Locate the cell with the specified text and output its (X, Y) center coordinate. 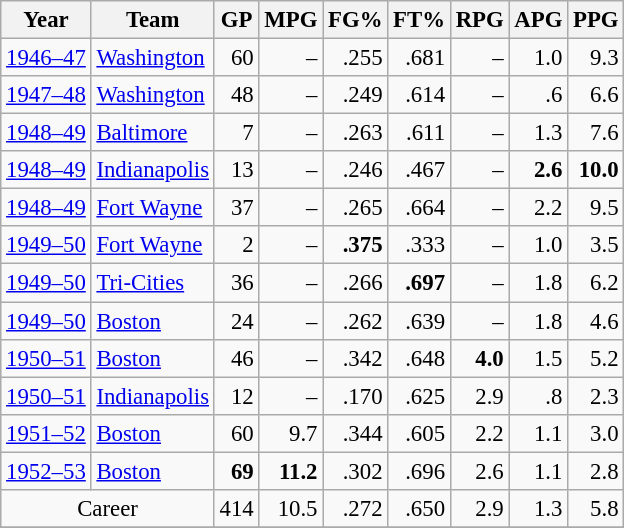
2 (236, 245)
.696 (420, 471)
.344 (356, 433)
.611 (420, 133)
.170 (356, 396)
Year (46, 20)
1946–47 (46, 58)
1947–48 (46, 95)
10.5 (291, 509)
6.2 (596, 283)
.333 (420, 245)
2.8 (596, 471)
.650 (420, 509)
.467 (420, 170)
.625 (420, 396)
PPG (596, 20)
7.6 (596, 133)
.272 (356, 509)
5.2 (596, 358)
37 (236, 208)
.342 (356, 358)
4.0 (480, 358)
.8 (538, 396)
5.8 (596, 509)
.697 (420, 283)
.266 (356, 283)
2.3 (596, 396)
.249 (356, 95)
.605 (420, 433)
.614 (420, 95)
48 (236, 95)
24 (236, 321)
.681 (420, 58)
FT% (420, 20)
.262 (356, 321)
36 (236, 283)
1951–52 (46, 433)
3.5 (596, 245)
46 (236, 358)
7 (236, 133)
.265 (356, 208)
.664 (420, 208)
9.3 (596, 58)
Baltimore (152, 133)
12 (236, 396)
4.6 (596, 321)
MPG (291, 20)
.375 (356, 245)
FG% (356, 20)
APG (538, 20)
.255 (356, 58)
10.0 (596, 170)
Team (152, 20)
1952–53 (46, 471)
.6 (538, 95)
Career (108, 509)
6.6 (596, 95)
.648 (420, 358)
RPG (480, 20)
9.7 (291, 433)
GP (236, 20)
414 (236, 509)
1.5 (538, 358)
69 (236, 471)
.263 (356, 133)
.639 (420, 321)
11.2 (291, 471)
9.5 (596, 208)
.246 (356, 170)
13 (236, 170)
Tri-Cities (152, 283)
3.0 (596, 433)
.302 (356, 471)
